Locate the cell with the specified text and output its (x, y) center coordinate. 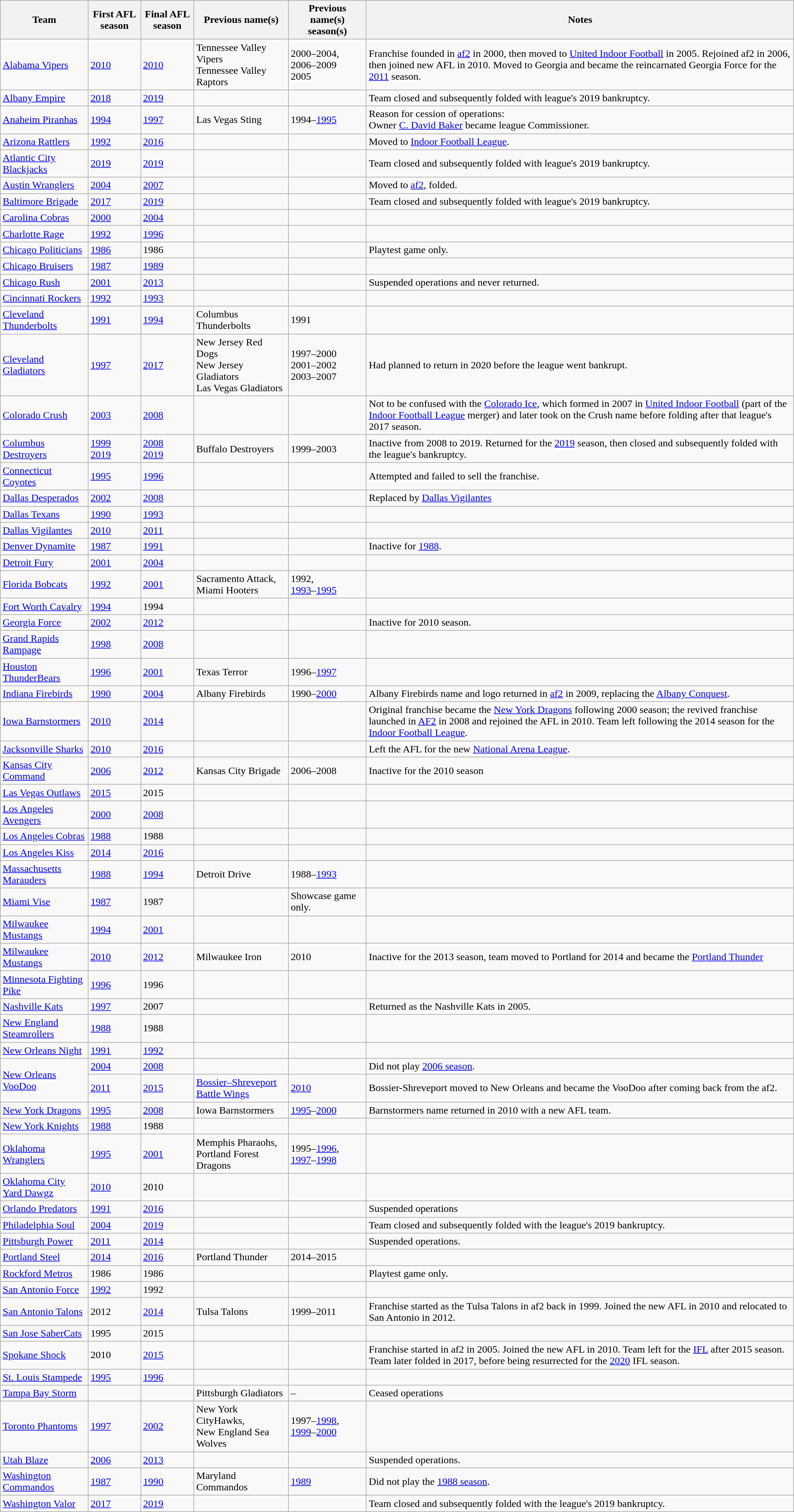
1995–2000 (327, 1110)
New York Dragons (44, 1110)
Atlantic City Blackjacks (44, 164)
Oklahoma City Yard Dawgz (44, 1187)
2006–2008 (327, 771)
Colorado Crush (44, 415)
Texas Terror (241, 671)
Kansas City Command (44, 771)
Memphis Pharaohs,Portland Forest Dragons (241, 1154)
Dallas Desperados (44, 498)
Inactive from 2008 to 2019. Returned for the 2019 season, then closed and subsequently folded with the league's bankruptcy. (580, 448)
Portland Thunder (241, 1257)
Notes (580, 20)
Moved to Indoor Football League. (580, 142)
1988–1993 (327, 874)
1998 (115, 644)
Indiana Firebirds (44, 694)
2003 (115, 415)
19992019 (115, 448)
Austin Wranglers (44, 185)
Washington Commandos (44, 1482)
Buffalo Destroyers (241, 448)
Orlando Predators (44, 1209)
Inactive for 1988. (580, 546)
Nashville Kats (44, 1006)
Detroit Fury (44, 562)
Inactive for the 2010 season (580, 771)
New York Knights (44, 1126)
Utah Blaze (44, 1460)
Las Vegas Sting (241, 120)
1997–1998,1999–2000 (327, 1427)
Left the AFL for the new National Arena League. (580, 749)
1999–2003 (327, 448)
Bossier–Shreveport Battle Wings (241, 1089)
2000–2004, 2006–20092005 (327, 64)
Pittsburgh Gladiators (241, 1393)
Inactive for 2010 season. (580, 622)
Florida Bobcats (44, 584)
Final AFL season (168, 20)
Cleveland Gladiators (44, 365)
Showcase game only. (327, 902)
Los Angeles Avengers (44, 815)
1999–2011 (327, 1312)
Reason for cession of operations:Owner C. David Baker became league Commissioner. (580, 120)
Suspended operations and never returned. (580, 282)
Alabama Vipers (44, 64)
1996–1997 (327, 671)
Las Vegas Outlaws (44, 793)
1994–1995 (327, 120)
1995–1996,1997–1998 (327, 1154)
St. Louis Stampede (44, 1377)
Columbus Destroyers (44, 448)
San Jose SaberCats (44, 1333)
Houston ThunderBears (44, 671)
Replaced by Dallas Vigilantes (580, 498)
San Antonio Talons (44, 1312)
Charlotte Rage (44, 234)
New York CityHawks,New England Sea Wolves (241, 1427)
Miami Vise (44, 902)
Columbus Thunderbolts (241, 320)
Previous name(s) season(s) (327, 20)
New Orleans VooDoo (44, 1080)
Maryland Commandos (241, 1482)
Dallas Texans (44, 514)
San Antonio Force (44, 1289)
Arizona Rattlers (44, 142)
Massachusetts Marauders (44, 874)
Albany Empire (44, 98)
Chicago Bruisers (44, 266)
Los Angeles Cobras (44, 836)
Los Angeles Kiss (44, 852)
New England Steamrollers (44, 1028)
Cincinnati Rockers (44, 298)
New Orleans Night (44, 1050)
Toronto Phantoms (44, 1427)
Connecticut Coyotes (44, 476)
Baltimore Brigade (44, 201)
Had planned to return in 2020 before the league went bankrupt. (580, 365)
Dallas Vigilantes (44, 530)
Cleveland Thunderbolts (44, 320)
New Jersey Red DogsNew Jersey GladiatorsLas Vegas Gladiators (241, 365)
1990–2000 (327, 694)
Detroit Drive (241, 874)
Tampa Bay Storm (44, 1393)
Team (44, 20)
Suspended operations (580, 1209)
Milwaukee Iron (241, 957)
Jacksonville Sharks (44, 749)
Returned as the Nashville Kats in 2005. (580, 1006)
Bossier-Shreveport moved to New Orleans and became the VooDoo after coming back from the af2. (580, 1089)
20082019 (168, 448)
Moved to af2, folded. (580, 185)
Chicago Politicians (44, 250)
1992,1993–1995 (327, 584)
Did not play the 1988 season. (580, 1482)
Kansas City Brigade (241, 771)
Albany Firebirds name and logo returned in af2 in 2009, replacing the Albany Conquest. (580, 694)
Grand Rapids Rampage (44, 644)
Previous name(s) (241, 20)
– (327, 1393)
Anaheim Piranhas (44, 120)
Attempted and failed to sell the franchise. (580, 476)
Carolina Cobras (44, 217)
Chicago Rush (44, 282)
Albany Firebirds (241, 694)
Sacramento Attack,Miami Hooters (241, 584)
2014–2015 (327, 1257)
Minnesota Fighting Pike (44, 984)
Rockford Metros (44, 1273)
Barnstormers name returned in 2010 with a new AFL team. (580, 1110)
Fort Worth Cavalry (44, 606)
Did not play 2006 season. (580, 1066)
Tennessee Valley VipersTennessee Valley Raptors (241, 64)
Inactive for the 2013 season, team moved to Portland for 2014 and became the Portland Thunder (580, 957)
2018 (115, 98)
Tulsa Talons (241, 1312)
Ceased operations (580, 1393)
1997–20002001–20022003–2007 (327, 365)
Washington Valor (44, 1504)
Pittsburgh Power (44, 1241)
Franchise started as the Tulsa Talons in af2 back in 1999. Joined the new AFL in 2010 and relocated to San Antonio in 2012. (580, 1312)
Georgia Force (44, 622)
Oklahoma Wranglers (44, 1154)
Denver Dynamite (44, 546)
Portland Steel (44, 1257)
Philadelphia Soul (44, 1225)
Spokane Shock (44, 1355)
First AFL season (115, 20)
